Determine the [X, Y] coordinate at the center of the cell enclosing the given text.  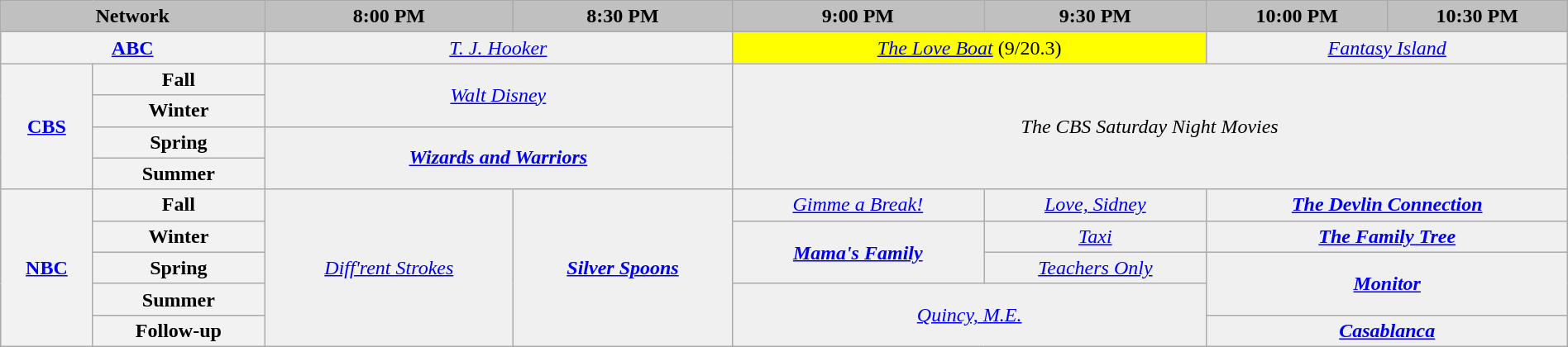
The CBS Saturday Night Movies [1150, 126]
Network [132, 17]
Gimme a Break! [858, 205]
Taxi [1096, 236]
Follow-up [179, 330]
9:00 PM [858, 17]
NBC [46, 268]
Monitor [1387, 283]
Casablanca [1387, 330]
ABC [132, 48]
Wizards and Warriors [498, 158]
The Love Boat (9/20.3) [969, 48]
Fantasy Island [1387, 48]
T. J. Hooker [498, 48]
Teachers Only [1096, 268]
The Devlin Connection [1387, 205]
10:00 PM [1297, 17]
8:00 PM [389, 17]
Diff'rent Strokes [389, 268]
8:30 PM [623, 17]
Mama's Family [858, 252]
10:30 PM [1477, 17]
Silver Spoons [623, 268]
CBS [46, 126]
Walt Disney [498, 95]
9:30 PM [1096, 17]
Quincy, M.E. [969, 315]
The Family Tree [1387, 236]
Love, Sidney [1096, 205]
